Capture the cell that displays the provided text and extract its (X, Y) central coordinate. 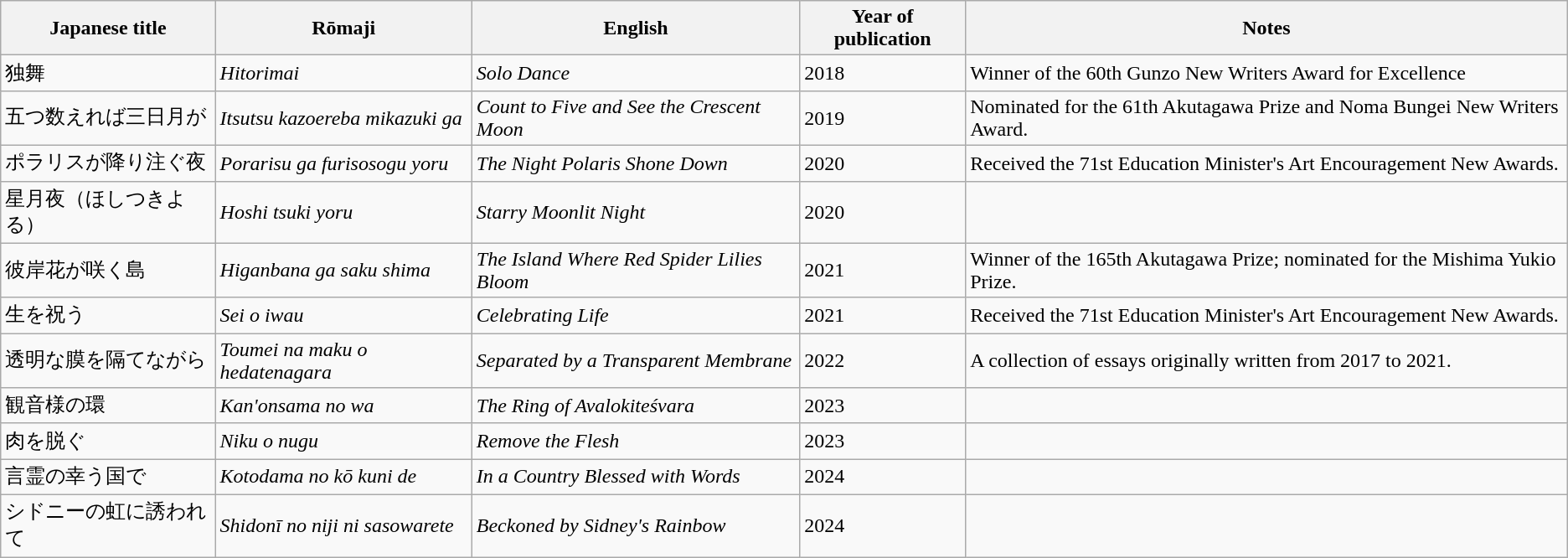
Starry Moonlit Night (635, 212)
Remove the Flesh (635, 441)
彼岸花が咲く島 (108, 270)
五つ数えれば三日月が (108, 117)
ポラリスが降り注ぐ夜 (108, 163)
The Night Polaris Shone Down (635, 163)
独舞 (108, 74)
シドニーの虹に誘われて (108, 525)
English (635, 28)
肉を脱ぐ (108, 441)
Sei o iwau (343, 315)
Porarisu ga furisosogu yoru (343, 163)
Count to Five and See the Crescent Moon (635, 117)
Niku o nugu (343, 441)
2019 (883, 117)
2022 (883, 360)
観音様の環 (108, 406)
生を祝う (108, 315)
Hoshi tsuki yoru (343, 212)
Japanese title (108, 28)
The Island Where Red Spider Lilies Bloom (635, 270)
Solo Dance (635, 74)
Itsutsu kazoereba mikazuki ga (343, 117)
Celebrating Life (635, 315)
Kan'onsama no wa (343, 406)
In a Country Blessed with Words (635, 478)
Toumei na maku o hedatenagara (343, 360)
Nominated for the 61th Akutagawa Prize and Noma Bungei New Writers Award. (1266, 117)
The Ring of Avalokiteśvara (635, 406)
Kotodama no kō kuni de (343, 478)
Hitorimai (343, 74)
Beckoned by Sidney's Rainbow (635, 525)
Shidonī no niji ni sasowarete (343, 525)
A collection of essays originally written from 2017 to 2021. (1266, 360)
Rōmaji (343, 28)
言霊の幸う国で (108, 478)
透明な膜を隔てながら (108, 360)
Higanbana ga saku shima (343, 270)
Notes (1266, 28)
Winner of the 60th Gunzo New Writers Award for Excellence (1266, 74)
Separated by a Transparent Membrane (635, 360)
Winner of the 165th Akutagawa Prize; nominated for the Mishima Yukio Prize. (1266, 270)
2018 (883, 74)
Year of publication (883, 28)
星月夜（ほしつきよる） (108, 212)
